From the cell containing the given text, extract its center point as (x, y) coordinate. 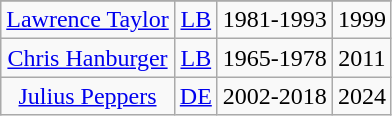
2002-2018 (274, 96)
2024 (362, 96)
Chris Hanburger (88, 58)
2011 (362, 58)
1965-1978 (274, 58)
1999 (362, 20)
Lawrence Taylor (88, 20)
1981-1993 (274, 20)
DE (196, 96)
Julius Peppers (88, 96)
